Identify which cell holds the provided text, then report its [x, y] central coordinate. 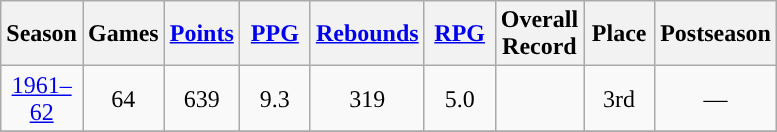
1961–62 [42, 98]
Place [620, 34]
PPG [274, 34]
639 [202, 98]
RPG [460, 34]
64 [123, 98]
5.0 [460, 98]
Points [202, 34]
Postseason [716, 34]
— [716, 98]
319 [367, 98]
3rd [620, 98]
Overall Record [539, 34]
Rebounds [367, 34]
Games [123, 34]
Season [42, 34]
9.3 [274, 98]
